Determine the (X, Y) coordinate at the center of the cell enclosing the given text.  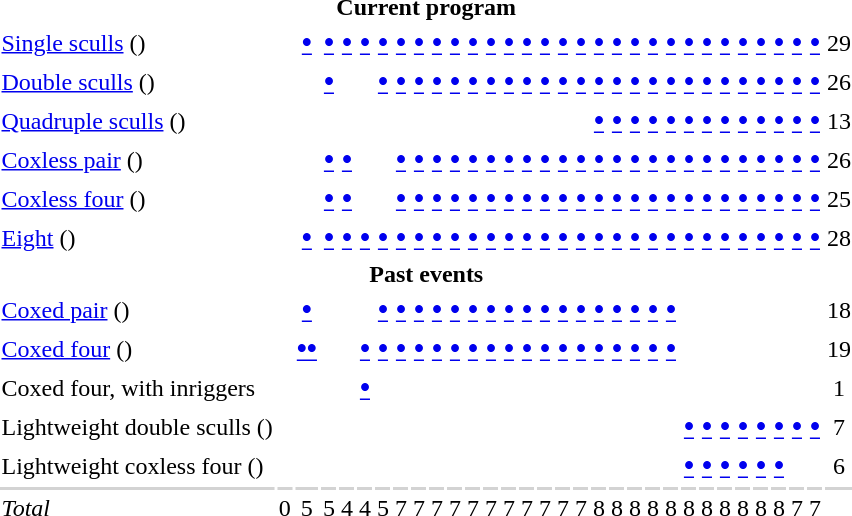
1 (838, 388)
Eight () (137, 238)
13 (838, 121)
25 (838, 199)
Coxed pair () (137, 310)
Lightweight coxless four () (137, 466)
Lightweight double sculls () (137, 427)
7 (838, 427)
Coxed four () (137, 349)
19 (838, 349)
Coxless pair () (137, 160)
Coxed four, with inriggers (137, 388)
18 (838, 310)
Coxless four () (137, 199)
28 (838, 238)
29 (838, 43)
•• (306, 349)
Double sculls () (137, 82)
Single sculls () (137, 43)
Past events (426, 274)
Quadruple sculls () (137, 121)
6 (838, 466)
